Identify which cell holds the provided text, then report its (x, y) central coordinate. 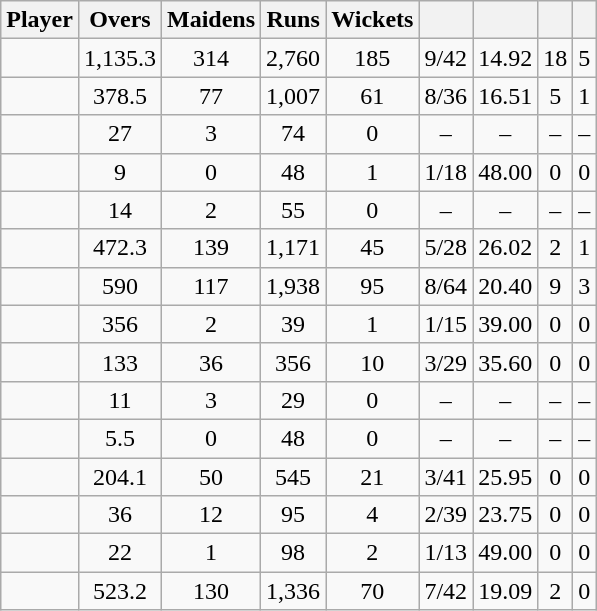
1,336 (294, 591)
39.00 (506, 324)
5/28 (446, 248)
48.00 (506, 172)
45 (372, 248)
20.40 (506, 286)
61 (372, 96)
70 (372, 591)
14 (120, 210)
523.2 (120, 591)
8/64 (446, 286)
2,760 (294, 58)
185 (372, 58)
12 (212, 515)
18 (556, 58)
21 (372, 477)
5.5 (120, 438)
29 (294, 400)
Player (40, 20)
14.92 (506, 58)
8/36 (446, 96)
7/42 (446, 591)
77 (212, 96)
27 (120, 134)
1,007 (294, 96)
545 (294, 477)
130 (212, 591)
Maidens (212, 20)
10 (372, 362)
1,171 (294, 248)
19.09 (506, 591)
3/41 (446, 477)
25.95 (506, 477)
1,938 (294, 286)
Runs (294, 20)
55 (294, 210)
23.75 (506, 515)
1/18 (446, 172)
16.51 (506, 96)
Overs (120, 20)
204.1 (120, 477)
472.3 (120, 248)
26.02 (506, 248)
378.5 (120, 96)
133 (120, 362)
22 (120, 553)
9/42 (446, 58)
74 (294, 134)
35.60 (506, 362)
1/15 (446, 324)
3/29 (446, 362)
139 (212, 248)
590 (120, 286)
Wickets (372, 20)
39 (294, 324)
11 (120, 400)
50 (212, 477)
2/39 (446, 515)
1,135.3 (120, 58)
1/13 (446, 553)
4 (372, 515)
98 (294, 553)
49.00 (506, 553)
117 (212, 286)
314 (212, 58)
